Find where the given text appears and provide that cell's center as [X, Y] coordinate. 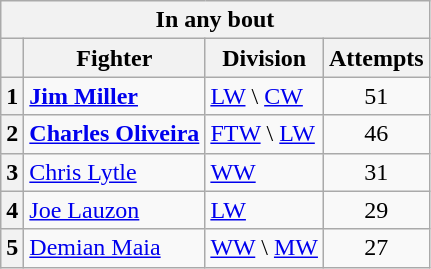
In any bout [215, 20]
51 [376, 96]
46 [376, 134]
Division [264, 58]
Demian Maia [114, 248]
Attempts [376, 58]
1 [12, 96]
Jim Miller [114, 96]
WW [264, 172]
5 [12, 248]
Chris Lytle [114, 172]
WW \ MW [264, 248]
31 [376, 172]
FTW \ LW [264, 134]
Fighter [114, 58]
LW [264, 210]
4 [12, 210]
2 [12, 134]
Joe Lauzon [114, 210]
3 [12, 172]
27 [376, 248]
29 [376, 210]
Charles Oliveira [114, 134]
LW \ CW [264, 96]
